From the cell containing the given text, extract its center point as (x, y) coordinate. 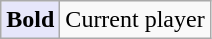
Current player (135, 20)
Bold (30, 20)
